Search for the cell housing the specified text and yield its (x, y) center coordinate. 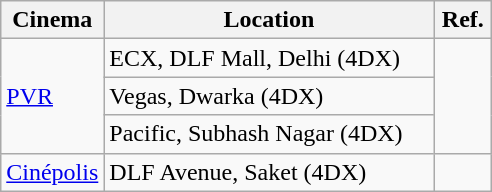
Cinépolis (52, 172)
Location (269, 20)
Cinema (52, 20)
PVR (52, 96)
Vegas, Dwarka (4DX) (269, 96)
Pacific, Subhash Nagar (4DX) (269, 134)
DLF Avenue, Saket (4DX) (269, 172)
ECX, DLF Mall, Delhi (4DX) (269, 58)
Ref. (463, 20)
